Find where the given text appears and provide that cell's center as (X, Y) coordinate. 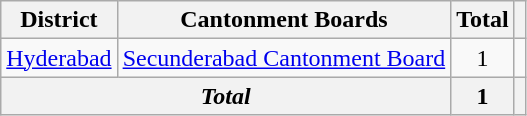
Cantonment Boards (284, 20)
Secunderabad Cantonment Board (284, 58)
District (59, 20)
Hyderabad (59, 58)
